From the cell containing the given text, extract its center point as [X, Y] coordinate. 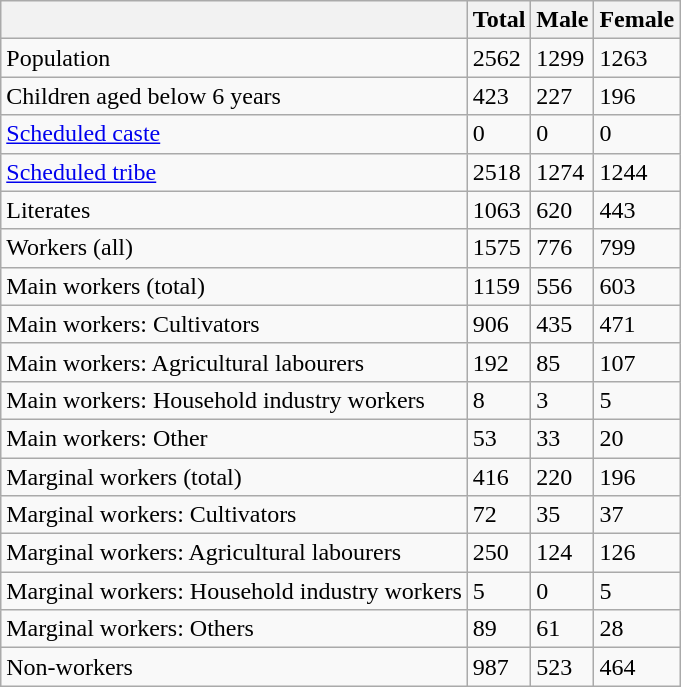
Scheduled tribe [234, 172]
3 [562, 400]
85 [562, 362]
2518 [499, 172]
Marginal workers (total) [234, 477]
8 [499, 400]
1159 [499, 286]
1263 [637, 58]
Children aged below 6 years [234, 96]
1274 [562, 172]
Marginal workers: Household industry workers [234, 591]
523 [562, 667]
53 [499, 438]
Literates [234, 210]
1575 [499, 248]
72 [499, 515]
Main workers: Household industry workers [234, 400]
Workers (all) [234, 248]
Main workers (total) [234, 286]
28 [637, 629]
Male [562, 20]
107 [637, 362]
61 [562, 629]
227 [562, 96]
220 [562, 477]
Marginal workers: Others [234, 629]
Scheduled caste [234, 134]
Main workers: Other [234, 438]
416 [499, 477]
1299 [562, 58]
89 [499, 629]
776 [562, 248]
471 [637, 324]
33 [562, 438]
1244 [637, 172]
443 [637, 210]
35 [562, 515]
Main workers: Cultivators [234, 324]
Main workers: Agricultural labourers [234, 362]
906 [499, 324]
126 [637, 553]
20 [637, 438]
620 [562, 210]
1063 [499, 210]
Total [499, 20]
2562 [499, 58]
Marginal workers: Cultivators [234, 515]
Population [234, 58]
464 [637, 667]
192 [499, 362]
435 [562, 324]
423 [499, 96]
556 [562, 286]
124 [562, 553]
Marginal workers: Agricultural labourers [234, 553]
250 [499, 553]
987 [499, 667]
37 [637, 515]
603 [637, 286]
Non-workers [234, 667]
799 [637, 248]
Female [637, 20]
